From the cell containing the given text, extract its center point as (x, y) coordinate. 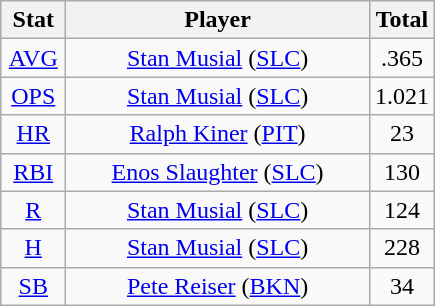
23 (402, 134)
Stat (34, 20)
.365 (402, 58)
124 (402, 210)
228 (402, 248)
Ralph Kiner (PIT) (218, 134)
1.021 (402, 96)
Pete Reiser (BKN) (218, 286)
OPS (34, 96)
AVG (34, 58)
HR (34, 134)
H (34, 248)
Player (218, 20)
SB (34, 286)
130 (402, 172)
34 (402, 286)
Enos Slaughter (SLC) (218, 172)
R (34, 210)
RBI (34, 172)
Total (402, 20)
